Find where the given text appears and provide that cell's center as [x, y] coordinate. 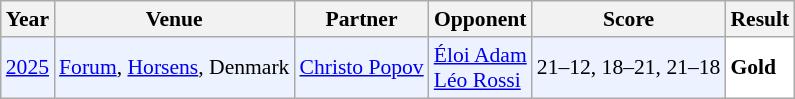
2025 [28, 68]
21–12, 18–21, 21–18 [629, 68]
Opponent [480, 19]
Venue [174, 19]
Forum, Horsens, Denmark [174, 68]
Christo Popov [361, 68]
Year [28, 19]
Result [760, 19]
Éloi Adam Léo Rossi [480, 68]
Score [629, 19]
Partner [361, 19]
Gold [760, 68]
